From the cell containing the given text, extract its center point as (x, y) coordinate. 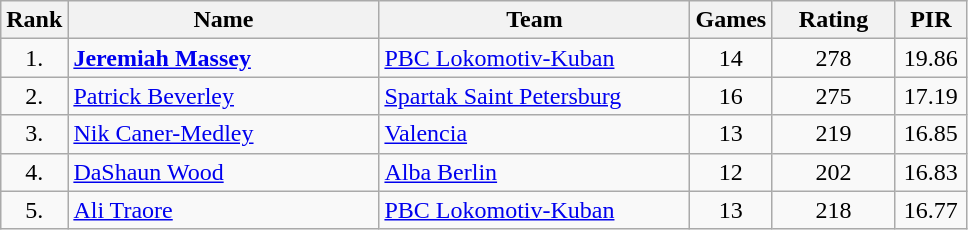
202 (834, 172)
Rank (34, 20)
16 (731, 96)
5. (34, 210)
17.19 (930, 96)
2. (34, 96)
1. (34, 58)
Team (534, 20)
16.83 (930, 172)
Jeremiah Massey (224, 58)
14 (731, 58)
219 (834, 134)
275 (834, 96)
278 (834, 58)
16.85 (930, 134)
Rating (834, 20)
Spartak Saint Petersburg (534, 96)
PIR (930, 20)
DaShaun Wood (224, 172)
Nik Caner-Medley (224, 134)
218 (834, 210)
19.86 (930, 58)
Name (224, 20)
Alba Berlin (534, 172)
12 (731, 172)
3. (34, 134)
Patrick Beverley (224, 96)
Games (731, 20)
Valencia (534, 134)
Ali Traore (224, 210)
4. (34, 172)
16.77 (930, 210)
